Identify which cell holds the provided text, then report its [x, y] central coordinate. 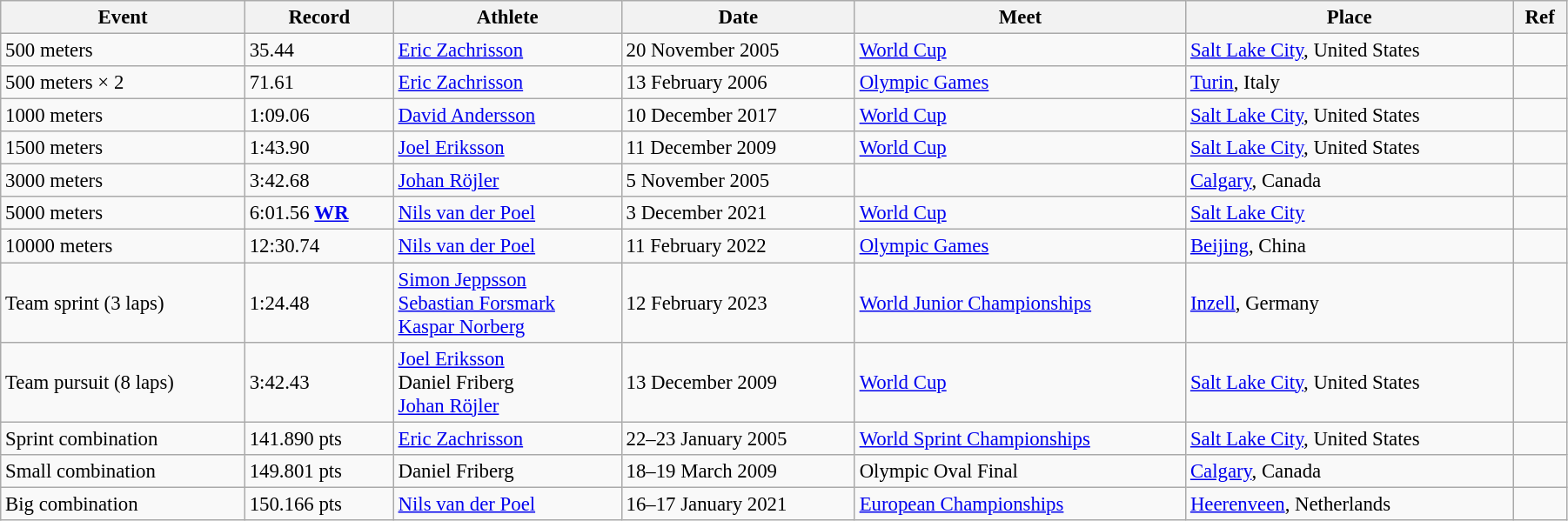
Event [124, 17]
3000 meters [124, 181]
World Sprint Championships [1020, 438]
Turin, Italy [1350, 83]
Ref [1540, 17]
Meet [1020, 17]
Record [318, 17]
3 December 2021 [738, 213]
Team pursuit (8 laps) [124, 382]
1:24.48 [318, 303]
World Junior Championships [1020, 303]
12 February 2023 [738, 303]
12:30.74 [318, 246]
Joel Eriksson [507, 148]
11 February 2022 [738, 246]
1000 meters [124, 116]
Salt Lake City [1350, 213]
141.890 pts [318, 438]
500 meters [124, 50]
Johan Röjler [507, 181]
Simon JeppssonSebastian ForsmarkKaspar Norberg [507, 303]
1500 meters [124, 148]
13 December 2009 [738, 382]
13 February 2006 [738, 83]
10 December 2017 [738, 116]
3:42.68 [318, 181]
Athlete [507, 17]
Place [1350, 17]
David Andersson [507, 116]
European Championships [1020, 504]
149.801 pts [318, 471]
71.61 [318, 83]
Joel ErikssonDaniel FribergJohan Röjler [507, 382]
Heerenveen, Netherlands [1350, 504]
Olympic Oval Final [1020, 471]
Team sprint (3 laps) [124, 303]
1:43.90 [318, 148]
Big combination [124, 504]
10000 meters [124, 246]
Inzell, Germany [1350, 303]
20 November 2005 [738, 50]
16–17 January 2021 [738, 504]
18–19 March 2009 [738, 471]
1:09.06 [318, 116]
35.44 [318, 50]
Small combination [124, 471]
22–23 January 2005 [738, 438]
150.166 pts [318, 504]
Beijing, China [1350, 246]
Sprint combination [124, 438]
500 meters × 2 [124, 83]
3:42.43 [318, 382]
6:01.56 WR [318, 213]
Daniel Friberg [507, 471]
5 November 2005 [738, 181]
5000 meters [124, 213]
Date [738, 17]
11 December 2009 [738, 148]
